Determine the (x, y) coordinate at the center of the cell enclosing the given text.  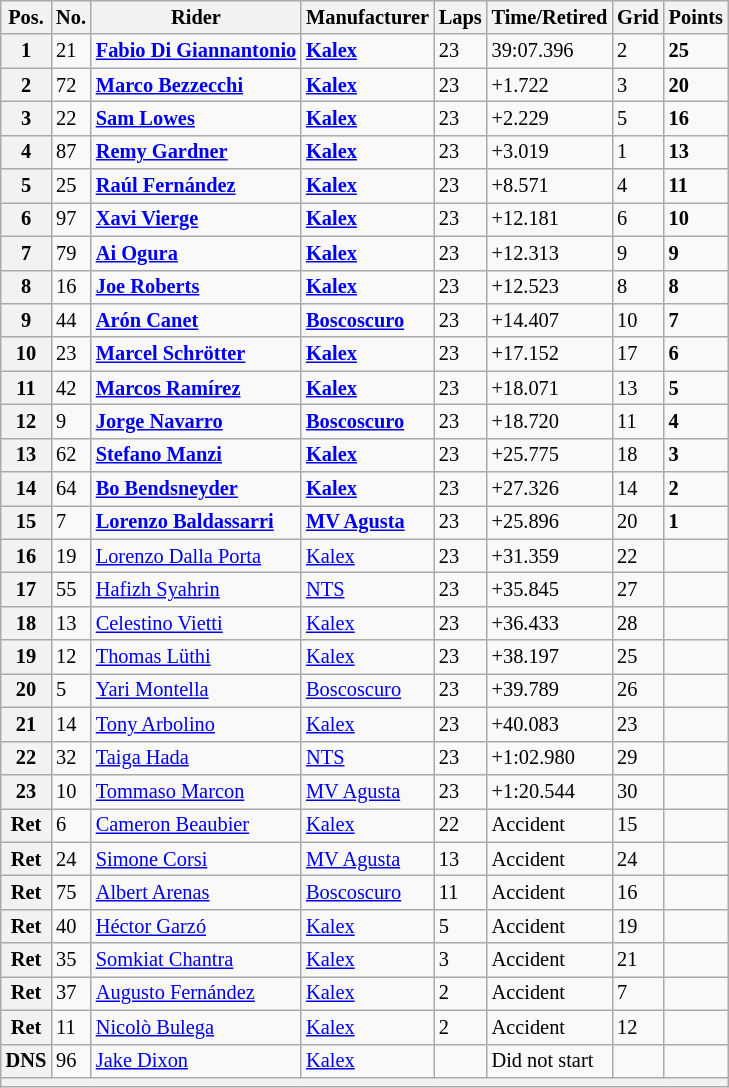
37 (71, 993)
62 (71, 455)
Thomas Lüthi (196, 657)
Points (696, 17)
Arón Canet (196, 320)
87 (71, 152)
39:07.396 (550, 51)
Albert Arenas (196, 892)
+2.229 (550, 118)
Ai Ogura (196, 253)
Nicolò Bulega (196, 1027)
Jorge Navarro (196, 421)
+36.433 (550, 623)
30 (638, 791)
Sam Lowes (196, 118)
Celestino Vietti (196, 623)
+25.896 (550, 522)
DNS (26, 1061)
+27.326 (550, 489)
79 (71, 253)
Rider (196, 17)
Laps (460, 17)
96 (71, 1061)
97 (71, 219)
Tony Arbolino (196, 724)
+3.019 (550, 152)
Pos. (26, 17)
+1:02.980 (550, 758)
72 (71, 85)
Héctor Garzó (196, 926)
64 (71, 489)
Joe Roberts (196, 287)
Marcel Schrötter (196, 354)
+14.407 (550, 320)
26 (638, 690)
Taiga Hada (196, 758)
28 (638, 623)
+1:20.544 (550, 791)
75 (71, 892)
Bo Bendsneyder (196, 489)
Did not start (550, 1061)
+12.523 (550, 287)
Yari Montella (196, 690)
27 (638, 589)
Hafizh Syahrin (196, 589)
+17.152 (550, 354)
+18.720 (550, 421)
+40.083 (550, 724)
+38.197 (550, 657)
+18.071 (550, 388)
Marcos Ramírez (196, 388)
35 (71, 960)
42 (71, 388)
Grid (638, 17)
+39.789 (550, 690)
No. (71, 17)
Remy Gardner (196, 152)
Tommaso Marcon (196, 791)
+8.571 (550, 186)
Cameron Beaubier (196, 825)
44 (71, 320)
+12.181 (550, 219)
+12.313 (550, 253)
Augusto Fernández (196, 993)
Lorenzo Dalla Porta (196, 556)
+31.359 (550, 556)
55 (71, 589)
Raúl Fernández (196, 186)
40 (71, 926)
32 (71, 758)
+25.775 (550, 455)
Time/Retired (550, 17)
29 (638, 758)
Stefano Manzi (196, 455)
Fabio Di Giannantonio (196, 51)
+35.845 (550, 589)
Jake Dixon (196, 1061)
Somkiat Chantra (196, 960)
Manufacturer (368, 17)
Xavi Vierge (196, 219)
+1.722 (550, 85)
Marco Bezzecchi (196, 85)
Lorenzo Baldassarri (196, 522)
Simone Corsi (196, 859)
